For the text-containing cell, return its midpoint in (X, Y) coordinate format. 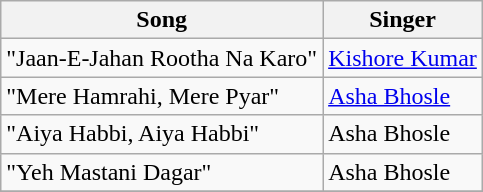
"Jaan-E-Jahan Rootha Na Karo" (162, 58)
"Mere Hamrahi, Mere Pyar" (162, 96)
Kishore Kumar (403, 58)
"Aiya Habbi, Aiya Habbi" (162, 134)
Song (162, 20)
"Yeh Mastani Dagar" (162, 172)
Singer (403, 20)
